Detect which cell encompasses the target text, then output its (x, y) center coordinate. 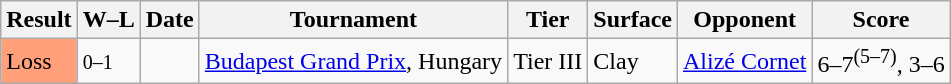
Result (39, 20)
Tier (548, 20)
Surface (633, 20)
6–7(5–7), 3–6 (881, 62)
Tournament (353, 20)
Tier III (548, 62)
Alizé Cornet (745, 62)
0–1 (108, 62)
Clay (633, 62)
Opponent (745, 20)
Budapest Grand Prix, Hungary (353, 62)
Score (881, 20)
Date (170, 20)
W–L (108, 20)
Loss (39, 62)
